Return the (x, y) coordinate for the center point of the cell that contains the specified text.  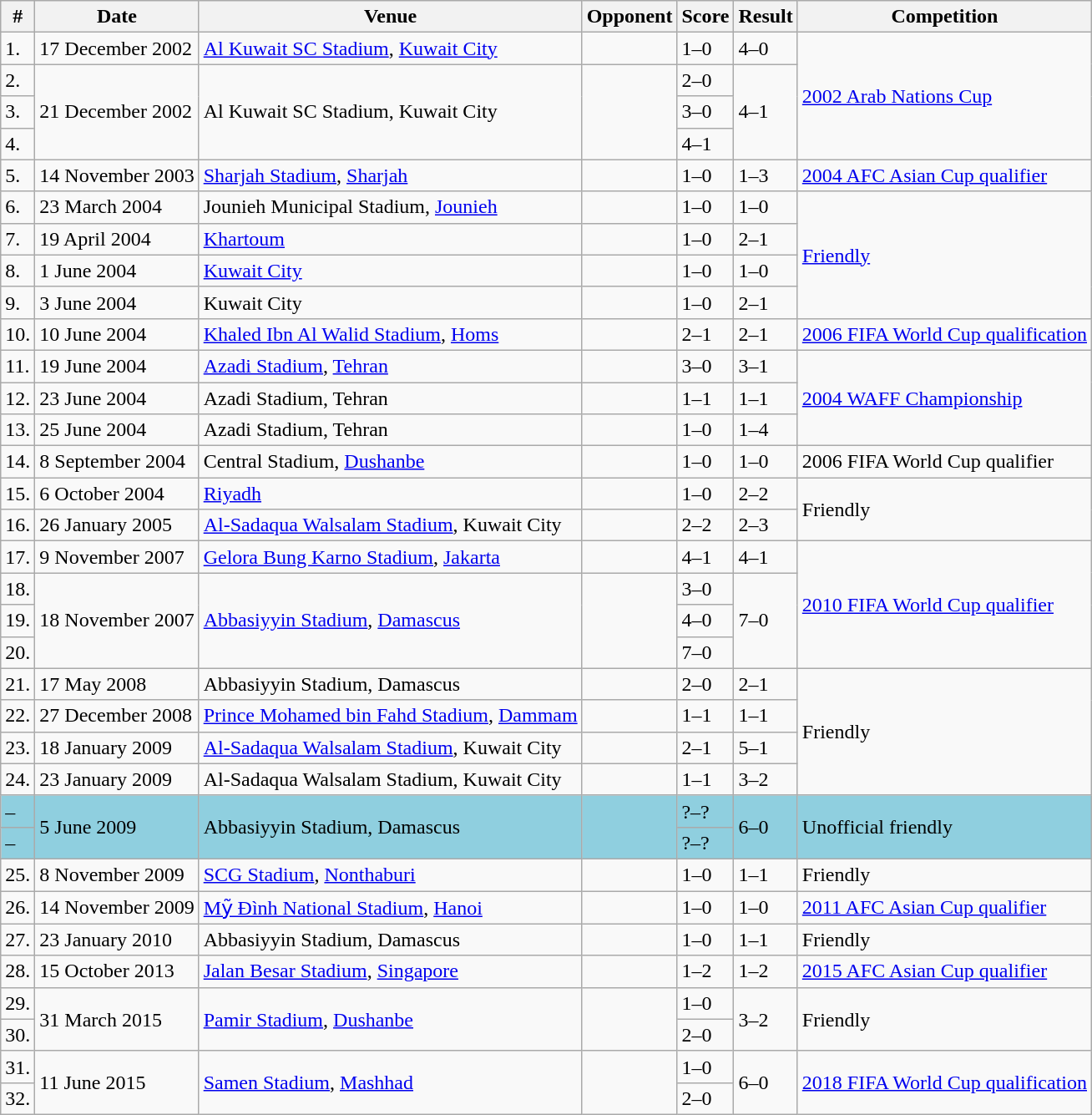
25 June 2004 (117, 430)
2015 AFC Asian Cup qualifier (944, 971)
Opponent (629, 17)
3. (18, 112)
14. (18, 462)
26. (18, 907)
28. (18, 971)
17 December 2002 (117, 48)
2004 AFC Asian Cup qualifier (944, 175)
23 June 2004 (117, 398)
19 April 2004 (117, 239)
5. (18, 175)
Jalan Besar Stadium, Singapore (391, 971)
4. (18, 144)
24. (18, 779)
2018 FIFA World Cup qualification (944, 1082)
Khartoum (391, 239)
12. (18, 398)
11 June 2015 (117, 1082)
2004 WAFF Championship (944, 398)
9. (18, 302)
18. (18, 589)
2011 AFC Asian Cup qualifier (944, 907)
6 October 2004 (117, 494)
11. (18, 366)
16. (18, 525)
19 June 2004 (117, 366)
2–3 (766, 525)
18 November 2007 (117, 621)
5 June 2009 (117, 827)
1. (18, 48)
19. (18, 621)
Gelora Bung Karno Stadium, Jakarta (391, 557)
Central Stadium, Dushanbe (391, 462)
Riyadh (391, 494)
7. (18, 239)
17 May 2008 (117, 684)
SCG Stadium, Nonthaburi (391, 874)
# (18, 17)
27 December 2008 (117, 716)
22. (18, 716)
Score (705, 17)
2. (18, 80)
26 January 2005 (117, 525)
8 September 2004 (117, 462)
23 January 2009 (117, 779)
5–1 (766, 748)
31. (18, 1067)
15 October 2013 (117, 971)
2006 FIFA World Cup qualifier (944, 462)
13. (18, 430)
29. (18, 1003)
Venue (391, 17)
Pamir Stadium, Dushanbe (391, 1019)
10. (18, 334)
Unofficial friendly (944, 827)
1 June 2004 (117, 271)
3–1 (766, 366)
15. (18, 494)
Jounieh Municipal Stadium, Jounieh (391, 207)
Date (117, 17)
2006 FIFA World Cup qualification (944, 334)
21. (18, 684)
1–3 (766, 175)
27. (18, 940)
2010 FIFA World Cup qualifier (944, 605)
Competition (944, 17)
25. (18, 874)
20. (18, 652)
2002 Arab Nations Cup (944, 96)
1–4 (766, 430)
10 June 2004 (117, 334)
3 June 2004 (117, 302)
9 November 2007 (117, 557)
30. (18, 1035)
21 December 2002 (117, 112)
23. (18, 748)
Khaled Ibn Al Walid Stadium, Homs (391, 334)
31 March 2015 (117, 1019)
18 January 2009 (117, 748)
Sharjah Stadium, Sharjah (391, 175)
17. (18, 557)
Prince Mohamed bin Fahd Stadium, Dammam (391, 716)
32. (18, 1098)
8. (18, 271)
8 November 2009 (117, 874)
Samen Stadium, Mashhad (391, 1082)
6. (18, 207)
23 January 2010 (117, 940)
Mỹ Đình National Stadium, Hanoi (391, 907)
Result (766, 17)
23 March 2004 (117, 207)
14 November 2003 (117, 175)
14 November 2009 (117, 907)
